Return [X, Y] of the center of cell containing provided text 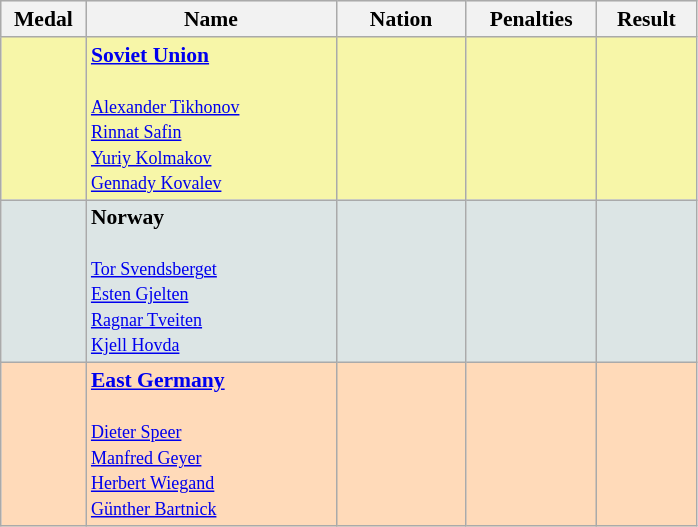
Nation [401, 19]
East GermanyDieter SpeerManfred GeyerHerbert WiegandGünther Bartnick [211, 444]
Penalties [531, 19]
Result [646, 19]
NorwayTor SvendsbergetEsten GjeltenRagnar TveitenKjell Hovda [211, 282]
Medal [44, 19]
Soviet UnionAlexander TikhonovRinnat SafinYuriy KolmakovGennady Kovalev [211, 118]
Name [211, 19]
